Return [X, Y] of the center of cell containing provided text 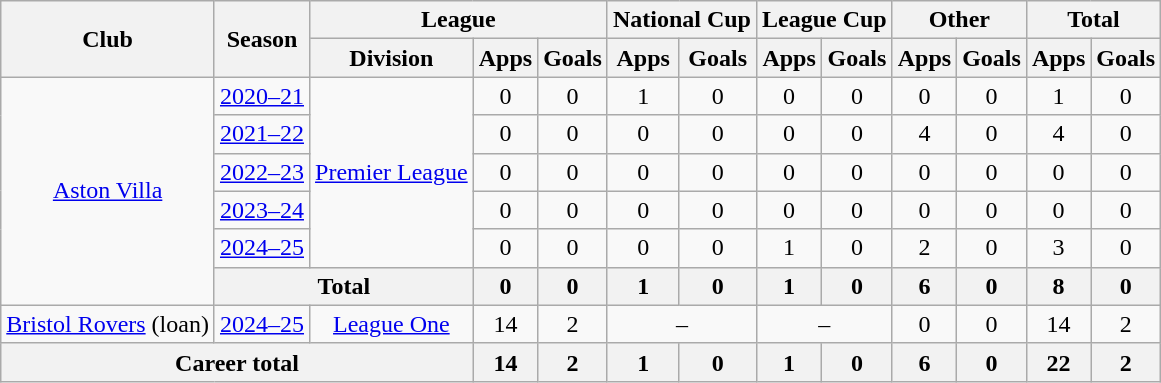
2020–21 [262, 96]
8 [1058, 286]
Bristol Rovers (loan) [108, 324]
Club [108, 39]
2021–22 [262, 134]
2022–23 [262, 172]
National Cup [682, 20]
2023–24 [262, 210]
League Cup [824, 20]
Premier League [392, 172]
Aston Villa [108, 191]
Season [262, 39]
22 [1058, 362]
3 [1058, 248]
Division [392, 58]
Career total [237, 362]
Other [959, 20]
League One [392, 324]
League [459, 20]
